For the text-containing cell, return its midpoint in [x, y] coordinate format. 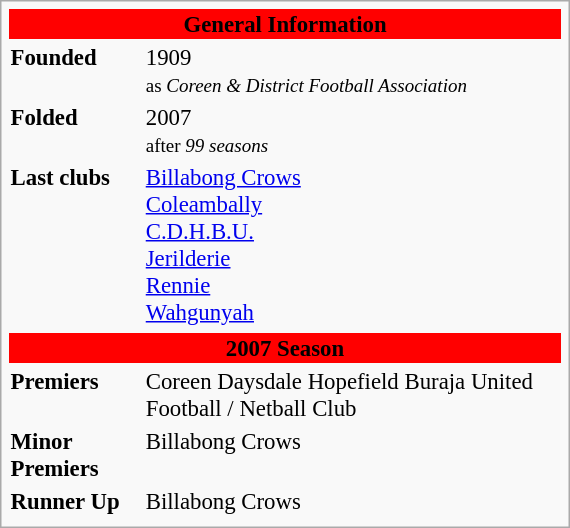
Premiers [75, 394]
2007after 99 seasons [352, 130]
Coreen Daysdale Hopefield Buraja United Football / Netball Club [352, 394]
2007 Season [285, 348]
General Information [285, 24]
Last clubs [75, 244]
Minor Premiers [75, 454]
1909as Coreen & District Football Association [352, 70]
Runner Up [75, 501]
Billabong CrowsColeamballyC.D.H.B.U.JerilderieRennieWahgunyah [352, 244]
Founded [75, 70]
Folded [75, 130]
